Return (x, y) of the center of cell containing provided text 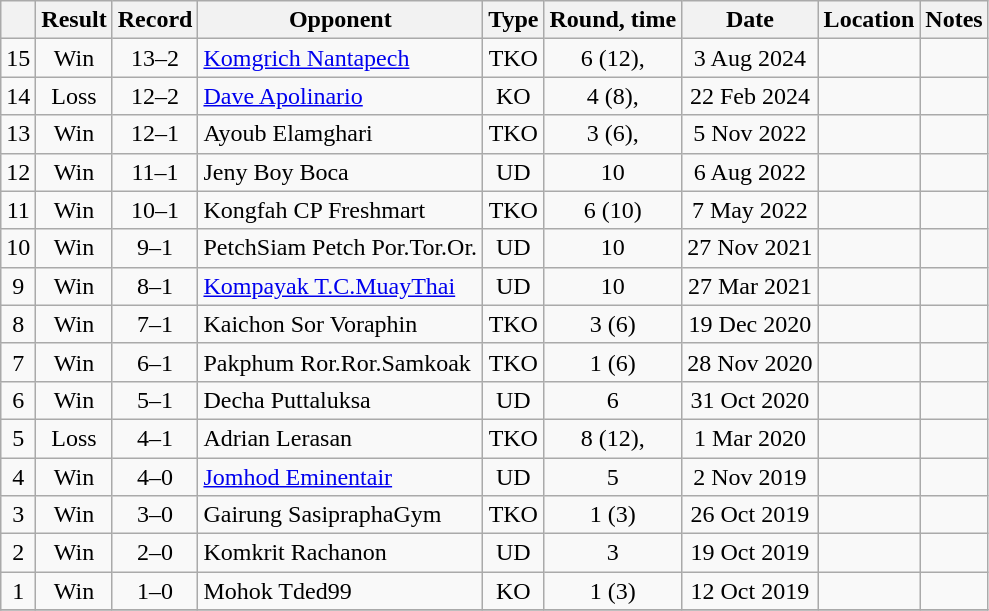
4 (8), (613, 96)
6–1 (155, 362)
6 (12), (613, 58)
Ayoub Elamghari (340, 134)
9–1 (155, 248)
12–1 (155, 134)
3 (6), (613, 134)
19 Oct 2019 (750, 553)
6 (10) (613, 210)
Kaichon Sor Voraphin (340, 324)
12–2 (155, 96)
9 (18, 286)
Dave Apolinario (340, 96)
8–1 (155, 286)
4–1 (155, 438)
Decha Puttaluksa (340, 400)
Notes (954, 20)
Jeny Boy Boca (340, 172)
Jomhod Eminentair (340, 477)
13–2 (155, 58)
19 Dec 2020 (750, 324)
10–1 (155, 210)
8 (18, 324)
Type (514, 20)
15 (18, 58)
1 Mar 2020 (750, 438)
1–0 (155, 591)
7–1 (155, 324)
Adrian Lerasan (340, 438)
Mohok Tded99 (340, 591)
5 Nov 2022 (750, 134)
11 (18, 210)
27 Mar 2021 (750, 286)
3 (6) (613, 324)
Result (74, 20)
4–0 (155, 477)
11–1 (155, 172)
3 Aug 2024 (750, 58)
8 (12), (613, 438)
7 (18, 362)
Date (750, 20)
12 (18, 172)
Komkrit Rachanon (340, 553)
Round, time (613, 20)
Record (155, 20)
14 (18, 96)
4 (18, 477)
Kompayak T.C.MuayThai (340, 286)
13 (18, 134)
Komgrich Nantapech (340, 58)
2 Nov 2019 (750, 477)
27 Nov 2021 (750, 248)
28 Nov 2020 (750, 362)
6 Aug 2022 (750, 172)
PetchSiam Petch Por.Tor.Or. (340, 248)
Pakphum Ror.Ror.Samkoak (340, 362)
2–0 (155, 553)
3–0 (155, 515)
Gairung SasipraphaGym (340, 515)
Location (869, 20)
12 Oct 2019 (750, 591)
1 (6) (613, 362)
Opponent (340, 20)
5–1 (155, 400)
31 Oct 2020 (750, 400)
Kongfah CP Freshmart (340, 210)
1 (18, 591)
2 (18, 553)
26 Oct 2019 (750, 515)
22 Feb 2024 (750, 96)
7 May 2022 (750, 210)
